For the text-containing cell, return its midpoint in [x, y] coordinate format. 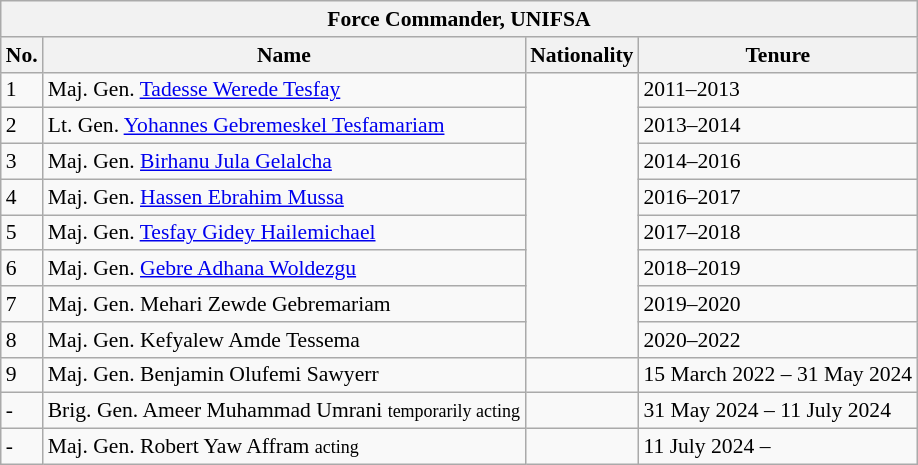
3 [22, 162]
Maj. Gen. Tadesse Werede Tesfay [284, 90]
Maj. Gen. Mehari Zewde Gebremariam [284, 304]
8 [22, 340]
31 May 2024 – 11 July 2024 [778, 411]
2017–2018 [778, 233]
Maj. Gen. Hassen Ebrahim Mussa [284, 197]
Name [284, 55]
2019–2020 [778, 304]
Maj. Gen. Kefyalew Amde Tessema [284, 340]
Tenure [778, 55]
2016–2017 [778, 197]
15 March 2022 – 31 May 2024 [778, 375]
2013–2014 [778, 126]
11 July 2024 – [778, 447]
2014–2016 [778, 162]
Maj. Gen. Tesfay Gidey Hailemichael [284, 233]
2020–2022 [778, 340]
Maj. Gen. Robert Yaw Affram acting [284, 447]
6 [22, 269]
2018–2019 [778, 269]
Maj. Gen. Birhanu Jula Gelalcha [284, 162]
2 [22, 126]
Maj. Gen. Benjamin Olufemi Sawyerr [284, 375]
1 [22, 90]
9 [22, 375]
Force Commander, UNIFSA [459, 19]
Brig. Gen. Ameer Muhammad Umrani temporarily acting [284, 411]
Nationality [582, 55]
5 [22, 233]
7 [22, 304]
Lt. Gen. Yohannes Gebremeskel Tesfamariam [284, 126]
2011–2013 [778, 90]
4 [22, 197]
Maj. Gen. Gebre Adhana Woldezgu [284, 269]
No. [22, 55]
